Search for the cell housing the specified text and yield its [X, Y] center coordinate. 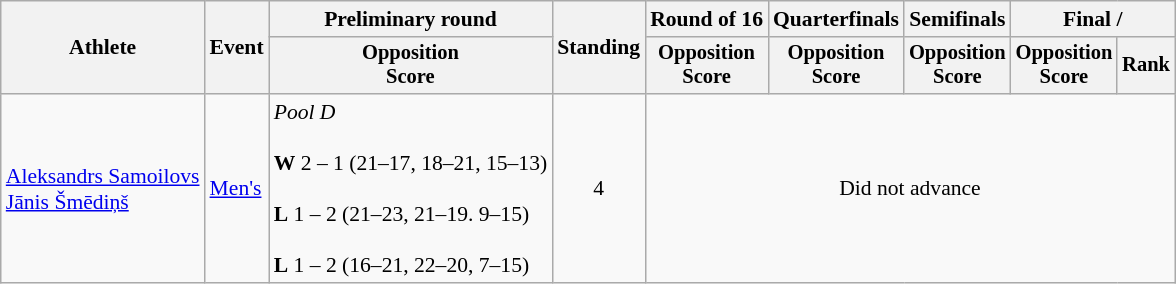
Semifinals [958, 19]
4 [598, 188]
Event [237, 48]
Aleksandrs SamoilovsJānis Šmēdiņš [103, 188]
Quarterfinals [836, 19]
Preliminary round [411, 19]
Athlete [103, 48]
Round of 16 [706, 19]
Pool DW 2 – 1 (21–17, 18–21, 15–13)L 1 – 2 (21–23, 21–19. 9–15)L 1 – 2 (16–21, 22–20, 7–15) [411, 188]
Rank [1146, 66]
Did not advance [910, 188]
Men's [237, 188]
Final / [1093, 19]
Standing [598, 48]
